Determine the (X, Y) coordinate at the center of the cell enclosing the given text.  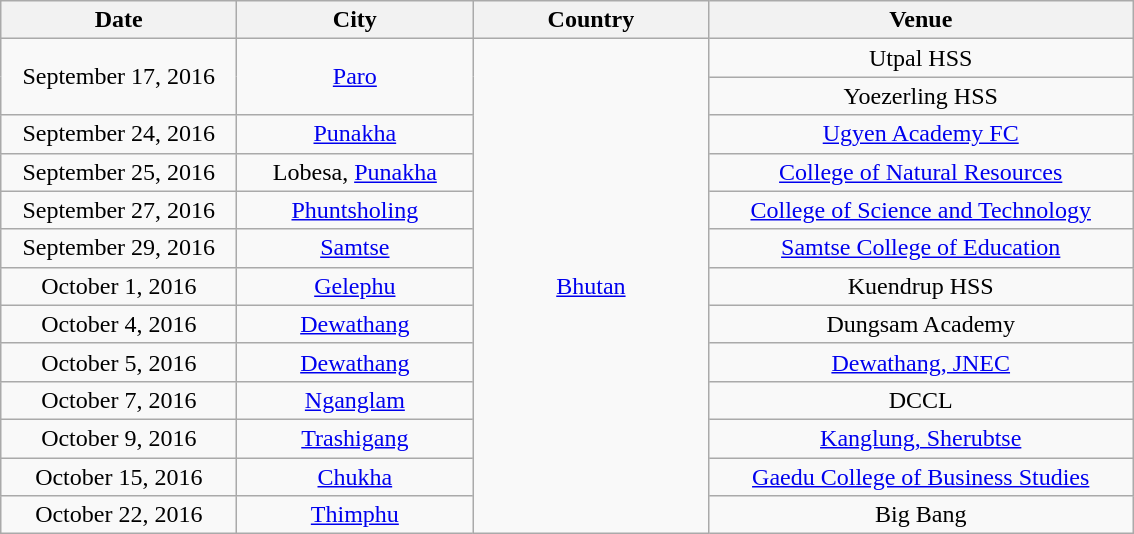
Gelephu (355, 286)
Kanglung, Sherubtse (921, 438)
September 24, 2016 (119, 134)
Samtse College of Education (921, 248)
Dewathang, JNEC (921, 362)
October 7, 2016 (119, 400)
Ugyen Academy FC (921, 134)
Big Bang (921, 515)
October 15, 2016 (119, 477)
College of Science and Technology (921, 210)
Phuntsholing (355, 210)
College of Natural Resources (921, 172)
Venue (921, 20)
Utpal HSS (921, 58)
Gaedu College of Business Studies (921, 477)
Yoezerling HSS (921, 96)
Thimphu (355, 515)
Date (119, 20)
Bhutan (591, 286)
September 17, 2016 (119, 77)
Lobesa, Punakha (355, 172)
October 22, 2016 (119, 515)
September 27, 2016 (119, 210)
Paro (355, 77)
October 4, 2016 (119, 324)
Samtse (355, 248)
Country (591, 20)
October 5, 2016 (119, 362)
October 9, 2016 (119, 438)
DCCL (921, 400)
September 25, 2016 (119, 172)
City (355, 20)
September 29, 2016 (119, 248)
Nganglam (355, 400)
Chukha (355, 477)
Punakha (355, 134)
Kuendrup HSS (921, 286)
October 1, 2016 (119, 286)
Dungsam Academy (921, 324)
Trashigang (355, 438)
